From the cell containing the given text, extract its center point as (x, y) coordinate. 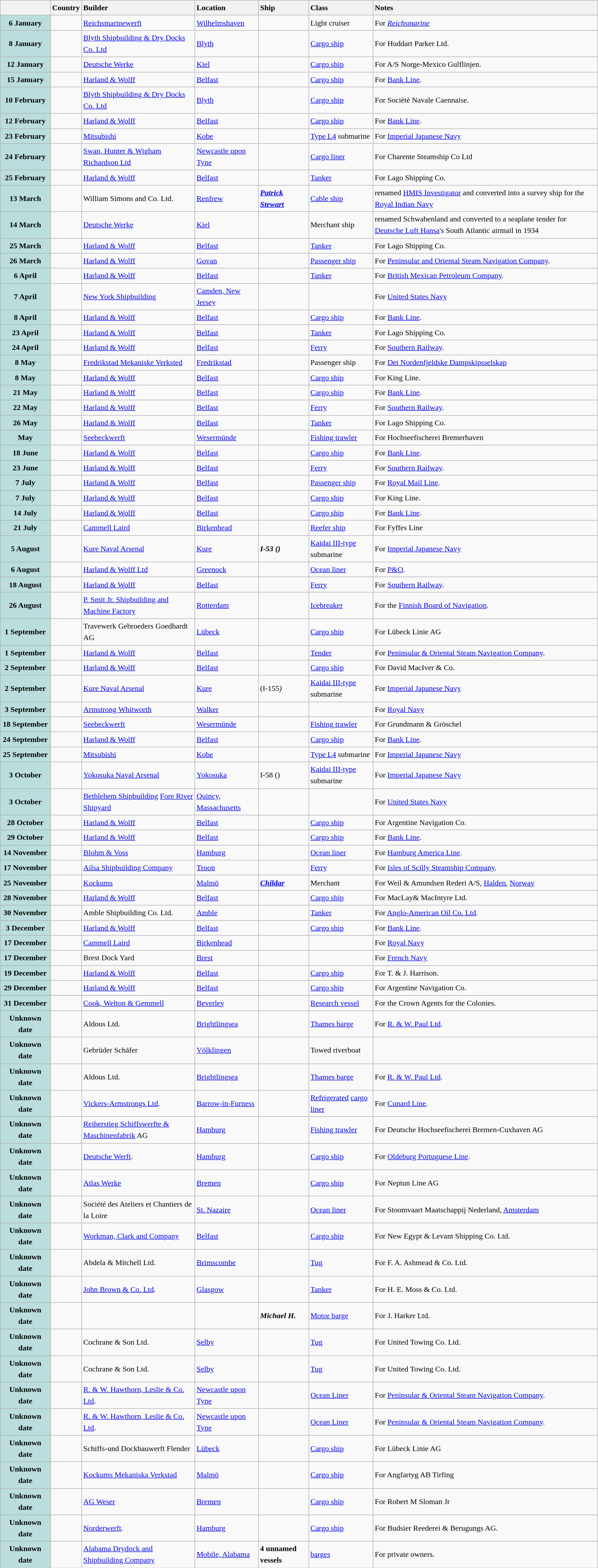
Norderwerft. (138, 1528)
17 November (26, 868)
21 July (26, 528)
30 November (26, 913)
26 March (26, 261)
8 January (26, 43)
Barrow-in-Furness (227, 1104)
Reichsmarinewerft (138, 23)
7 April (26, 297)
26 August (26, 605)
29 December (26, 988)
(I-155) (284, 688)
Amble Shipbuilding Co. Ltd. (138, 913)
barges (341, 1555)
Motor barge (341, 1316)
Kockums Mekaniska Verkstad (138, 1475)
14 November (26, 853)
Cargo liner (341, 157)
May (26, 438)
3 September (26, 709)
I-53 () (284, 549)
For Neptun Line AG (486, 1183)
28 October (26, 823)
Merchant ship (341, 225)
Reiherstieg Schiffswerfte & Maschinenfabrik AG (138, 1130)
Beverley (227, 1003)
For New Egypt & Levant Shipping Co. Ltd. (486, 1236)
For Royal Mail Line. (486, 483)
For Deutsche Hochseefischerei Bremen-Cuxhaven AG (486, 1130)
Mobile, Alabama (227, 1555)
23 April (26, 332)
25 March (26, 246)
25 February (26, 178)
18 June (26, 452)
For Reichsmarine (486, 23)
Patrick Stewart (284, 198)
New York Shipbuilding (138, 297)
Harland & Wolff Ltd (138, 569)
Refrigerated cargo liner (341, 1104)
Abdela & Mitchell Ltd. (138, 1263)
Builder (138, 8)
St. Nazaire (227, 1210)
Glasgow (227, 1289)
Govan (227, 261)
Walker (227, 709)
Brest (227, 958)
For Huddart Parker Ltd. (486, 43)
Country (66, 8)
Merchant (341, 883)
For Peninsular and Oriental Steam Navigation Company. (486, 261)
12 February (26, 121)
For Weil & Amundsen Rederi A/S, Halden, Norway (486, 883)
For Angfartyg AB Tirfing (486, 1475)
Travewerk Gebroeders Goedhardt AG (138, 632)
For J. Harker Ltd. (486, 1316)
Yokosuka Naval Arsenal (138, 775)
Towed riverboat (341, 1050)
For Oldeburg Portuguese Line. (486, 1157)
18 September (26, 724)
Wilhelmshaven (227, 23)
I-58 () (284, 775)
15 January (26, 79)
For private owners. (486, 1555)
Fredrikstad Mekaniske Verksted (138, 362)
For Grundmann & Gröschel (486, 724)
6 April (26, 276)
Ailsa Shipbuilding Company (138, 868)
Icebreaker (341, 605)
Blohm & Voss (138, 853)
Class (341, 8)
Location (227, 8)
14 March (26, 225)
29 October (26, 838)
Armstrong Whitworth (138, 709)
For Sociètè Navale Caennaise. (486, 100)
18 August (26, 585)
For Budsier Reederei & Berugungs AG. (486, 1528)
Vickers-Armstrongs Ltd. (138, 1104)
Atlas Werke (138, 1183)
For Charente Steamship Co Ltd (486, 157)
23 February (26, 136)
Renfrew (227, 198)
3 December (26, 928)
8 April (26, 318)
Tender (341, 653)
Fredrikstad (227, 362)
For Hochseefischerei Bremerhaven (486, 438)
For David MacIver & Co. (486, 668)
28 November (26, 898)
For French Navy (486, 958)
31 December (26, 1003)
Troon (227, 868)
renamed Schwabenland and converted to a seaplane tender for Deutsche Luft Hansa's South Atlantic airmail in 1934 (486, 225)
Société des Ateliers et Chantiers de la Loire (138, 1210)
Research vessel (341, 1003)
24 April (26, 348)
6 August (26, 569)
Rotterdam (227, 605)
Camden, New Jersey (227, 297)
renamed HMIS Investigator and converted into a survey ship for the Royal Indian Navy (486, 198)
19 December (26, 973)
For F. A. Ashmead & Co. Ltd. (486, 1263)
For Cunard Line. (486, 1104)
Ship (284, 8)
For A/S Norge-Mexico Gulflinjen. (486, 65)
10 February (26, 100)
For Isles of Scilly Steamship Company. (486, 868)
26 May (26, 422)
Alabama Drydock and Shipbuilding Company (138, 1555)
Light cruiser (341, 23)
Gebrüder Schäfer (138, 1050)
24 February (26, 157)
25 November (26, 883)
AG Weser (138, 1502)
4 unnamed vessels (284, 1555)
William Simons and Co. Ltd. (138, 198)
12 January (26, 65)
For P&O. (486, 569)
Workman, Clark and Company (138, 1236)
Childar (284, 883)
23 June (26, 468)
Greenock (227, 569)
13 March (26, 198)
21 May (26, 392)
Kockums (138, 883)
For the Finnish Board of Navigation. (486, 605)
Notes (486, 8)
Yokosuka (227, 775)
Deutsche Werft. (138, 1157)
For British Mexican Petroleum Company. (486, 276)
Michael H. (284, 1316)
For Anglo-American Oil Co. Ltd. (486, 913)
P. Smit Jr. Shipbuilding and Machine Factory (138, 605)
Brest Dock Yard (138, 958)
25 September (26, 754)
John Brown & Co. Ltd. (138, 1289)
For Fyffes Line (486, 528)
24 September (26, 739)
Amble (227, 913)
For Stoomvaart Maatschappij Nederland, Amsterdam (486, 1210)
5 August (26, 549)
Bethlehem Shipbuilding Fore River Shipyard (138, 802)
Reefer ship (341, 528)
22 May (26, 408)
For the Crown Agents for the Colonies. (486, 1003)
Cook, Welton & Gemmell (138, 1003)
For Det Nordenfjeldske Dampskipsselskap (486, 362)
For MacLay& MacIntyre Ltd. (486, 898)
For H. E. Moss & Co. Ltd. (486, 1289)
Quincy, Massachusetts (227, 802)
For T. & J. Harrison. (486, 973)
6 January (26, 23)
Völklingen (227, 1050)
Cable ship (341, 198)
Swan, Hunter & Wigham Richardson Ltd (138, 157)
For Robert M Sloman Jr (486, 1502)
14 July (26, 513)
Brimscombe (227, 1263)
Schiffs-und Dockbauwerft Flender (138, 1448)
For Hamburg America Line. (486, 853)
